Search for the cell housing the specified text and yield its (X, Y) center coordinate. 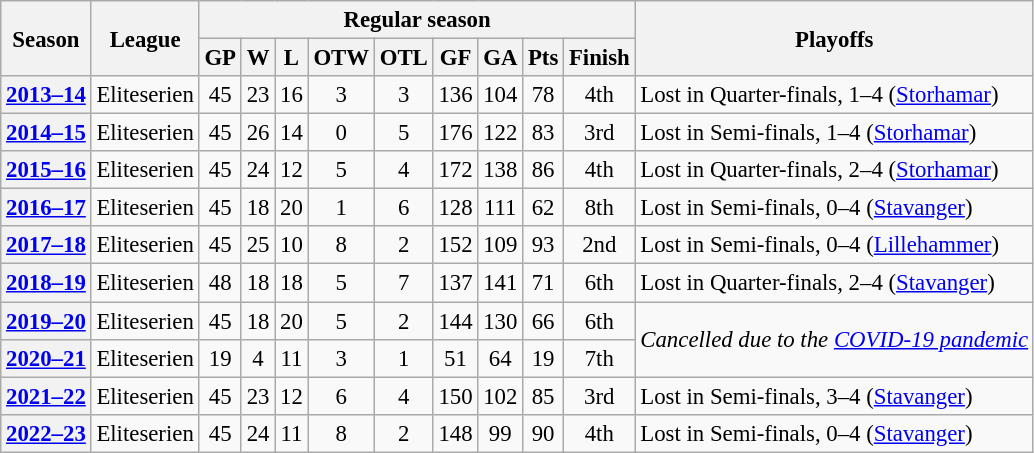
Cancelled due to the COVID-19 pandemic (834, 340)
2015–16 (46, 170)
16 (292, 95)
90 (544, 433)
25 (258, 245)
2nd (600, 245)
172 (456, 170)
2022–23 (46, 433)
78 (544, 95)
Lost in Quarter-finals, 2–4 (Stavanger) (834, 283)
83 (544, 133)
122 (500, 133)
0 (341, 133)
136 (456, 95)
66 (544, 321)
138 (500, 170)
Lost in Quarter-finals, 2–4 (Storhamar) (834, 170)
109 (500, 245)
14 (292, 133)
152 (456, 245)
Lost in Semi-finals, 0–4 (Lillehammer) (834, 245)
102 (500, 396)
71 (544, 283)
8th (600, 208)
150 (456, 396)
Lost in Quarter-finals, 1–4 (Storhamar) (834, 95)
Lost in Semi-finals, 3–4 (Stavanger) (834, 396)
Playoffs (834, 38)
2017–18 (46, 245)
Pts (544, 58)
48 (220, 283)
GA (500, 58)
10 (292, 245)
104 (500, 95)
51 (456, 358)
128 (456, 208)
2018–19 (46, 283)
OTW (341, 58)
111 (500, 208)
148 (456, 433)
Season (46, 38)
62 (544, 208)
130 (500, 321)
Regular season (417, 20)
2016–17 (46, 208)
26 (258, 133)
176 (456, 133)
2014–15 (46, 133)
GF (456, 58)
2019–20 (46, 321)
2021–22 (46, 396)
W (258, 58)
137 (456, 283)
Lost in Semi-finals, 1–4 (Storhamar) (834, 133)
144 (456, 321)
Finish (600, 58)
7th (600, 358)
86 (544, 170)
85 (544, 396)
93 (544, 245)
2020–21 (46, 358)
99 (500, 433)
OTL (404, 58)
64 (500, 358)
League (145, 38)
GP (220, 58)
L (292, 58)
7 (404, 283)
2013–14 (46, 95)
141 (500, 283)
